Identify which cell holds the provided text, then report its [x, y] central coordinate. 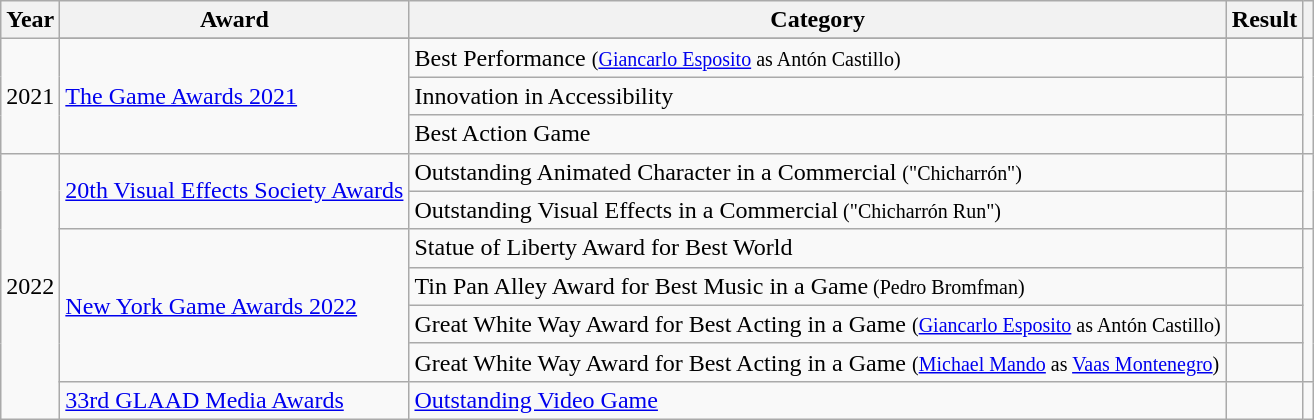
2021 [30, 96]
Category [818, 20]
Great White Way Award for Best Acting in a Game (Giancarlo Esposito as Antón Castillo) [818, 324]
Outstanding Animated Character in a Commercial ("Chicharrón") [818, 172]
Best Action Game [818, 134]
Innovation in Accessibility [818, 96]
Outstanding Visual Effects in a Commercial ("Chicharrón Run") [818, 210]
Result [1264, 20]
2022 [30, 286]
Best Performance (Giancarlo Esposito as Antón Castillo) [818, 58]
New York Game Awards 2022 [234, 305]
20th Visual Effects Society Awards [234, 191]
Tin Pan Alley Award for Best Music in a Game (Pedro Bromfman) [818, 286]
Outstanding Video Game [818, 400]
Great White Way Award for Best Acting in a Game (Michael Mando as Vaas Montenegro) [818, 362]
Award [234, 20]
The Game Awards 2021 [234, 96]
Year [30, 20]
Statue of Liberty Award for Best World [818, 248]
33rd GLAAD Media Awards [234, 400]
